Return the [X, Y] coordinate for the center point of the cell that contains the specified text.  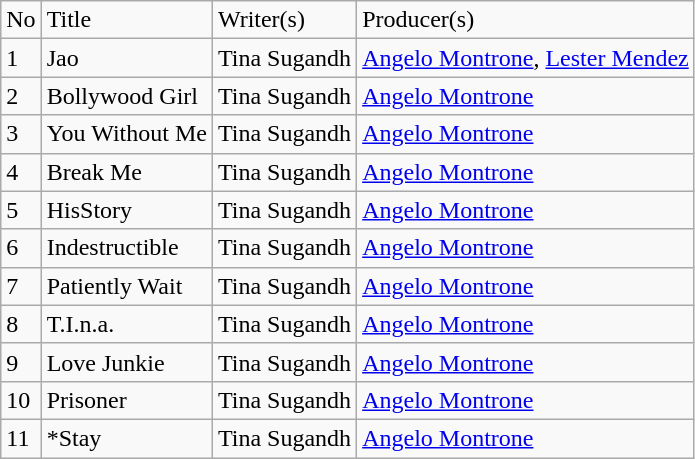
5 [21, 210]
*Stay [126, 438]
Bollywood Girl [126, 96]
Patiently Wait [126, 286]
Jao [126, 58]
8 [21, 324]
Prisoner [126, 400]
No [21, 20]
9 [21, 362]
Angelo Montrone, Lester Mendez [526, 58]
4 [21, 172]
You Without Me [126, 134]
T.I.n.a. [126, 324]
7 [21, 286]
Love Junkie [126, 362]
6 [21, 248]
1 [21, 58]
2 [21, 96]
11 [21, 438]
Break Me [126, 172]
3 [21, 134]
Writer(s) [284, 20]
HisStory [126, 210]
Title [126, 20]
10 [21, 400]
Indestructible [126, 248]
Producer(s) [526, 20]
